Scan for the cell matching the given text and deliver its (X, Y) coordinate at center. 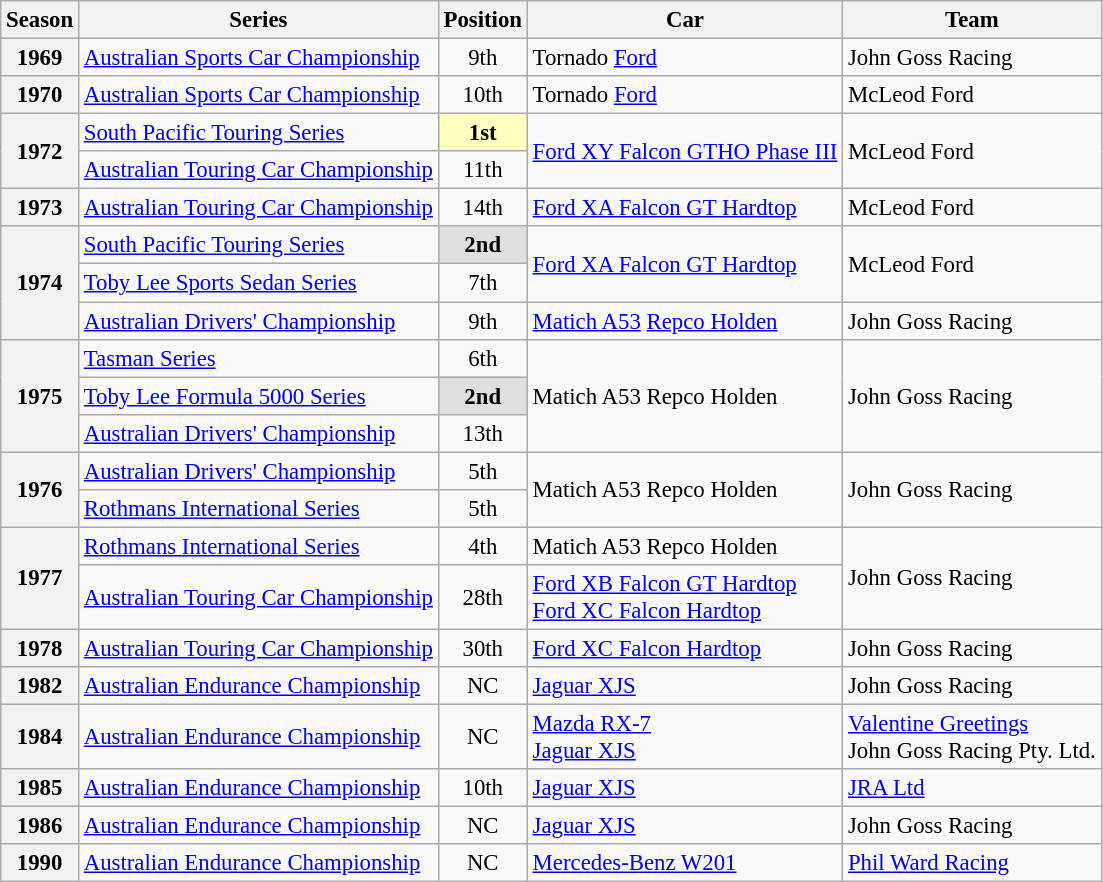
Team (972, 20)
1973 (40, 208)
1978 (40, 648)
Phil Ward Racing (972, 863)
1977 (40, 578)
Toby Lee Formula 5000 Series (258, 396)
6th (482, 358)
14th (482, 208)
1970 (40, 95)
13th (482, 433)
1990 (40, 863)
4th (482, 546)
1972 (40, 152)
1984 (40, 738)
1969 (40, 58)
1974 (40, 282)
Ford XC Falcon Hardtop (684, 648)
7th (482, 283)
1986 (40, 826)
1982 (40, 686)
1985 (40, 788)
Season (40, 20)
Series (258, 20)
Ford XY Falcon GTHO Phase III (684, 152)
JRA Ltd (972, 788)
Ford XB Falcon GT Hardtop Ford XC Falcon Hardtop (684, 598)
Position (482, 20)
Toby Lee Sports Sedan Series (258, 283)
30th (482, 648)
1st (482, 133)
Mercedes-Benz W201 (684, 863)
1976 (40, 490)
Valentine Greetings John Goss Racing Pty. Ltd. (972, 738)
Car (684, 20)
Mazda RX-7 Jaguar XJS (684, 738)
11th (482, 170)
Tasman Series (258, 358)
28th (482, 598)
1975 (40, 396)
